Provide the (x, y) coordinate of the cell's center where the given text is located.  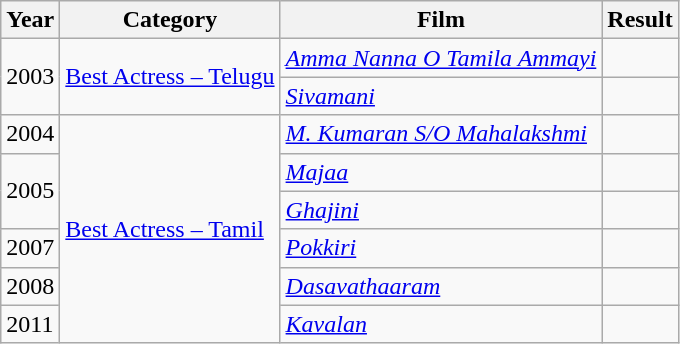
Dasavathaaram (441, 286)
Majaa (441, 172)
Result (640, 20)
Sivamani (441, 96)
2003 (30, 77)
Ghajini (441, 210)
M. Kumaran S/O Mahalakshmi (441, 134)
Best Actress – Telugu (170, 77)
Amma Nanna O Tamila Ammayi (441, 58)
2007 (30, 248)
Kavalan (441, 324)
Year (30, 20)
Category (170, 20)
2008 (30, 286)
Pokkiri (441, 248)
2011 (30, 324)
Best Actress – Tamil (170, 229)
2004 (30, 134)
2005 (30, 191)
Film (441, 20)
